Detect which cell encompasses the target text, then output its [X, Y] center coordinate. 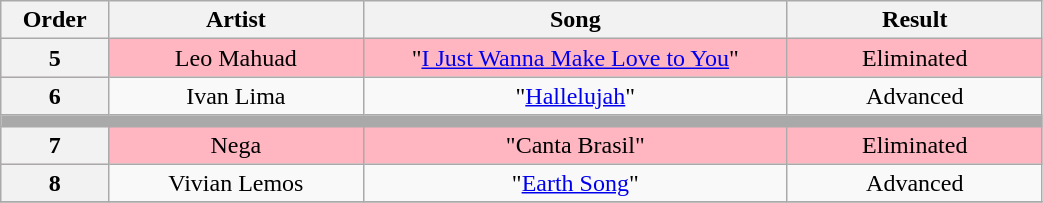
"Hallelujah" [575, 96]
Ivan Lima [236, 96]
Leo Mahuad [236, 58]
Result [914, 20]
Song [575, 20]
"I Just Wanna Make Love to You" [575, 58]
"Canta Brasil" [575, 145]
8 [55, 183]
Artist [236, 20]
Vivian Lemos [236, 183]
"Earth Song" [575, 183]
6 [55, 96]
Order [55, 20]
7 [55, 145]
Nega [236, 145]
5 [55, 58]
